Return [x, y] of the center of cell containing provided text 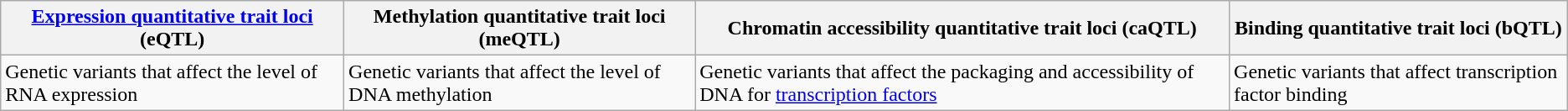
Genetic variants that affect the level of RNA expression [173, 82]
Genetic variants that affect the packaging and accessibility of DNA for transcription factors [962, 82]
Genetic variants that affect transcription factor binding [1399, 82]
Expression quantitative trait loci (eQTL) [173, 29]
Methylation quantitative trait loci (meQTL) [519, 29]
Genetic variants that affect the level of DNA methylation [519, 82]
Binding quantitative trait loci (bQTL) [1399, 29]
Chromatin accessibility quantitative trait loci (caQTL) [962, 29]
